Extract the [x, y] coordinate from the center of the cell holding the provided text.  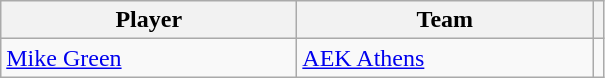
Mike Green [149, 58]
Player [149, 20]
AEK Athens [445, 58]
Team [445, 20]
